For the text-containing cell, return its midpoint in [X, Y] coordinate format. 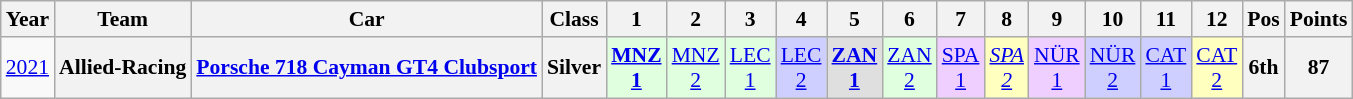
NÜR2 [1113, 68]
6 [909, 19]
9 [1057, 19]
SPA2 [1006, 68]
1 [636, 19]
MNZ2 [696, 68]
Class [574, 19]
Points [1319, 19]
Silver [574, 68]
Allied-Racing [122, 68]
6th [1264, 68]
Team [122, 19]
MNZ1 [636, 68]
5 [855, 19]
ZAN1 [855, 68]
87 [1319, 68]
7 [961, 19]
10 [1113, 19]
CAT1 [1166, 68]
Car [366, 19]
Pos [1264, 19]
3 [750, 19]
LEC2 [802, 68]
8 [1006, 19]
LEC1 [750, 68]
2 [696, 19]
11 [1166, 19]
NÜR1 [1057, 68]
2021 [28, 68]
CAT2 [1216, 68]
Year [28, 19]
ZAN2 [909, 68]
12 [1216, 19]
4 [802, 19]
SPA1 [961, 68]
Porsche 718 Cayman GT4 Clubsport [366, 68]
